From the cell containing the given text, extract its center point as (X, Y) coordinate. 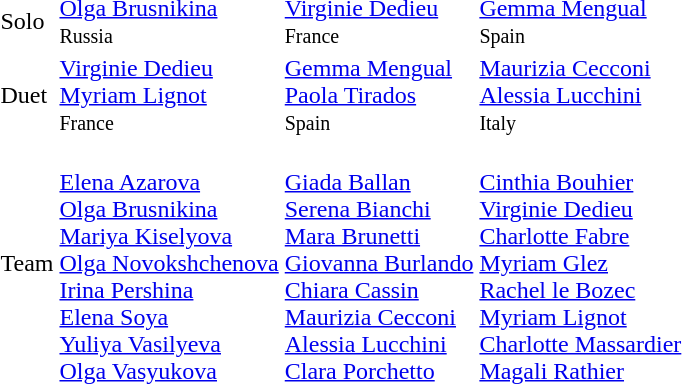
Gemma MengualPaola TiradosSpain (379, 95)
Virginie DedieuMyriam LignotFrance (169, 95)
